Output the (x, y) coordinate of the center of the cell containing the given text.  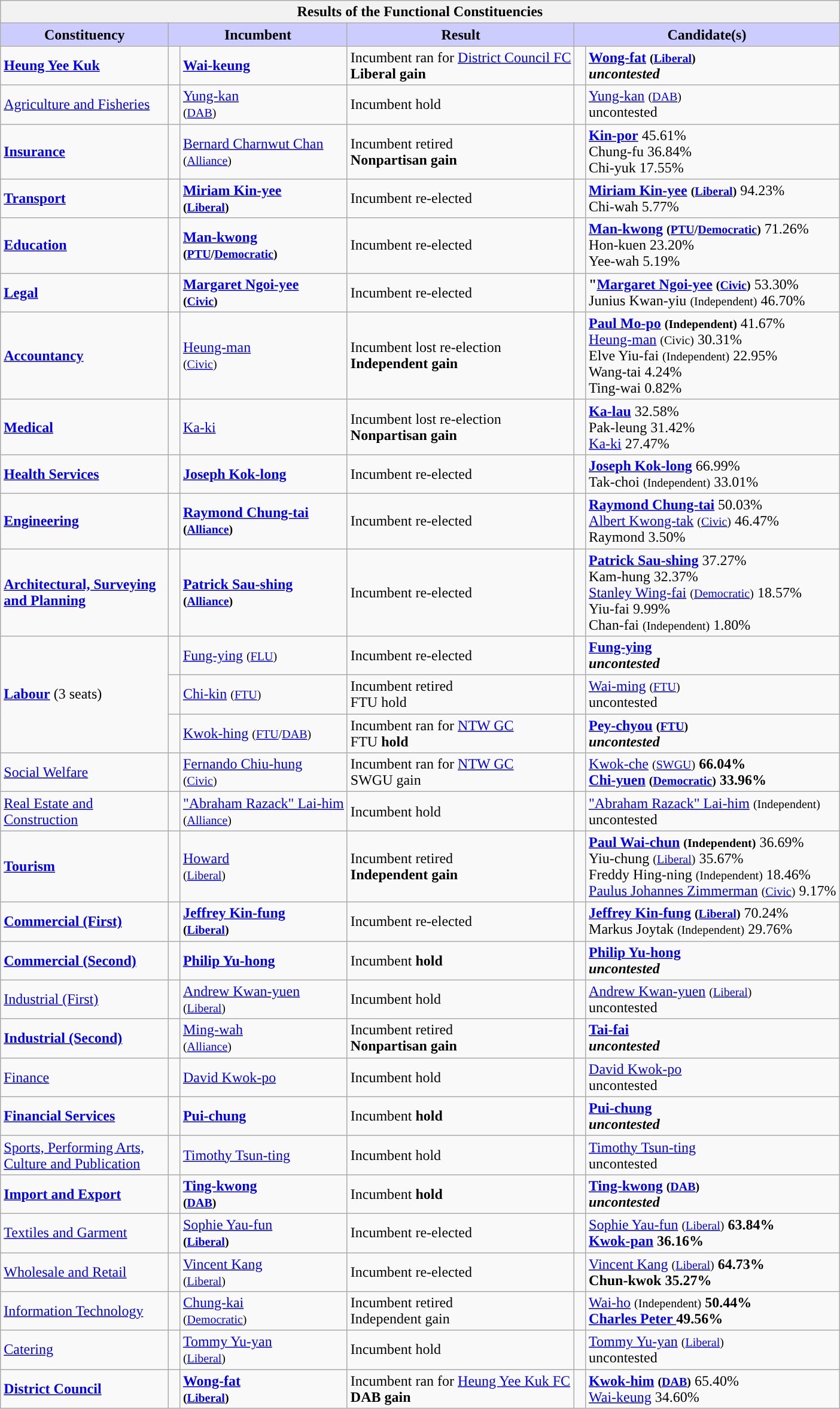
Pui-chung uncontested (713, 1116)
Sophie Yau-fun(Liberal) (263, 1233)
Man-kwong (PTU/Democratic) 71.26% Hon-kuen 23.20% Yee-wah 5.19% (713, 245)
Pey-chyou (FTU)uncontested (713, 734)
Information Technology (85, 1311)
Legal (85, 292)
Incumbent lost re-electionNonpartisan gain (461, 427)
Andrew Kwan-yuen (Liberal)uncontested (713, 1000)
Financial Services (85, 1116)
Yung-kan (DAB)uncontested (713, 104)
Kwok-hing (FTU/DAB) (263, 734)
Catering (85, 1350)
Kwok-him (DAB) 65.40% Wai-keung 34.60% (713, 1389)
Tommy Yu-yan (Liberal)uncontested (713, 1350)
Raymond Chung-tai(Alliance) (263, 521)
Raymond Chung-tai 50.03%Albert Kwong-tak (Civic) 46.47%Raymond 3.50% (713, 521)
Social Welfare (85, 772)
Industrial (Second) (85, 1038)
Jeffrey Kin-fung (Liberal) 70.24%Markus Joytak (Independent) 29.76% (713, 922)
Patrick Sau-shing 37.27% Kam-hung 32.37%Stanley Wing-fai (Democratic) 18.57% Yiu-fai 9.99% Chan-fai (Independent) 1.80% (713, 592)
Constituency (85, 35)
Wai-ho (Independent) 50.44%Charles Peter 49.56% (713, 1311)
"Margaret Ngoi-yee (Civic) 53.30%Junius Kwan-yiu (Independent) 46.70% (713, 292)
Real Estate and Construction (85, 812)
Commercial (First) (85, 922)
Incumbent retiredFTU hold (461, 694)
Commercial (Second) (85, 960)
Transport (85, 199)
"Abraham Razack" Lai-him(Alliance) (263, 812)
Wai-ming (FTU)uncontested (713, 694)
Candidate(s) (707, 35)
Tourism (85, 867)
Insurance (85, 151)
Miriam Kin-yee (Liberal) 94.23% Chi-wah 5.77% (713, 199)
Ting-kwong (DAB)uncontested (713, 1194)
David Kwok-pouncontested (713, 1077)
"Abraham Razack" Lai-him (Independent)uncontested (713, 812)
Medical (85, 427)
Labour (3 seats) (85, 694)
Tommy Yu-yan(Liberal) (263, 1350)
Education (85, 245)
Yung-kan(DAB) (263, 104)
Wholesale and Retail (85, 1271)
Man-kwong(PTU/Democratic) (263, 245)
Agriculture and Fisheries (85, 104)
District Council (85, 1389)
Patrick Sau-shing(Alliance) (263, 592)
Timothy Tsun-tinguncontested (713, 1155)
Architectural, Surveying and Planning (85, 592)
Timothy Tsun-ting (263, 1155)
Sophie Yau-fun (Liberal) 63.84% Kwok-pan 36.16% (713, 1233)
Result (461, 35)
Import and Export (85, 1194)
Textiles and Garment (85, 1233)
Paul Mo-po (Independent) 41.67% Heung-man (Civic) 30.31%Elve Yiu-fai (Independent) 22.95% Wang-tai 4.24% Ting-wai 0.82% (713, 356)
Philip Yu-hong (263, 960)
Finance (85, 1077)
Incumbent ran for NTW GCSWGU gain (461, 772)
Health Services (85, 474)
Wong-fat(Liberal) (263, 1389)
David Kwok-po (263, 1077)
Ming-wah(Alliance) (263, 1038)
Chung-kai(Democratic) (263, 1311)
Incumbent ran for District Council FCLiberal gain (461, 66)
Incumbent ran for NTW GCFTU hold (461, 734)
Kwok-che (SWGU) 66.04% Chi-yuen (Democratic) 33.96% (713, 772)
Incumbent (258, 35)
Incumbent lost re-electionIndependent gain (461, 356)
Bernard Charnwut Chan(Alliance) (263, 151)
Joseph Kok-long 66.99% Tak-choi (Independent) 33.01% (713, 474)
Joseph Kok-long (263, 474)
Pui-chung (263, 1116)
Engineering (85, 521)
Philip Yu-honguncontested (713, 960)
Heung Yee Kuk (85, 66)
Results of the Functional Constituencies (420, 12)
Ka-ki (263, 427)
Paul Wai-chun (Independent) 36.69% Yiu-chung (Liberal) 35.67%Freddy Hing-ning (Independent) 18.46%Paulus Johannes Zimmerman (Civic) 9.17% (713, 867)
Miriam Kin-yee(Liberal) (263, 199)
Accountancy (85, 356)
Chi-kin (FTU) (263, 694)
Howard (Liberal) (263, 867)
Tai-faiuncontested (713, 1038)
Industrial (First) (85, 1000)
Fung-yinguncontested (713, 656)
Ting-kwong(DAB) (263, 1194)
Kin-por 45.61% Chung-fu 36.84% Chi-yuk 17.55% (713, 151)
Vincent Kang (Liberal) 64.73% Chun-kwok 35.27% (713, 1271)
Incumbent ran for Heung Yee Kuk FCDAB gain (461, 1389)
Fung-ying (FLU) (263, 656)
Wong-fat (Liberal)uncontested (713, 66)
Heung-man(Civic) (263, 356)
Ka-lau 32.58% Pak-leung 31.42% Ka-ki 27.47% (713, 427)
Fernando Chiu-hung(Civic) (263, 772)
Vincent Kang(Liberal) (263, 1271)
Andrew Kwan-yuen(Liberal) (263, 1000)
Jeffrey Kin-fung(Liberal) (263, 922)
Wai-keung (263, 66)
Sports, Performing Arts, Culture and Publication (85, 1155)
Margaret Ngoi-yee(Civic) (263, 292)
